Return [x, y] of the center of cell containing provided text 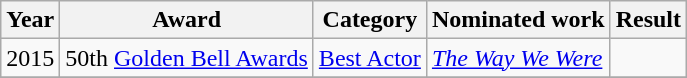
The Way We Were [518, 58]
Best Actor [370, 58]
Nominated work [518, 20]
Result [648, 20]
50th Golden Bell Awards [187, 58]
Category [370, 20]
Year [30, 20]
2015 [30, 58]
Award [187, 20]
